Capture the cell that displays the provided text and extract its (X, Y) central coordinate. 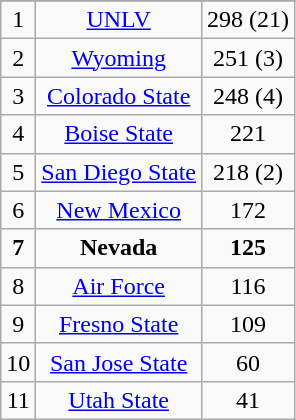
Utah State (119, 400)
UNLV (119, 20)
11 (18, 400)
298 (21) (248, 20)
41 (248, 400)
7 (18, 248)
Wyoming (119, 58)
109 (248, 324)
1 (18, 20)
9 (18, 324)
San Diego State (119, 172)
125 (248, 248)
5 (18, 172)
218 (2) (248, 172)
3 (18, 96)
251 (3) (248, 58)
6 (18, 210)
Colorado State (119, 96)
New Mexico (119, 210)
San Jose State (119, 362)
2 (18, 58)
Nevada (119, 248)
248 (4) (248, 96)
116 (248, 286)
10 (18, 362)
4 (18, 134)
60 (248, 362)
221 (248, 134)
Boise State (119, 134)
Air Force (119, 286)
8 (18, 286)
172 (248, 210)
Fresno State (119, 324)
